Detect which cell encompasses the target text, then output its (x, y) center coordinate. 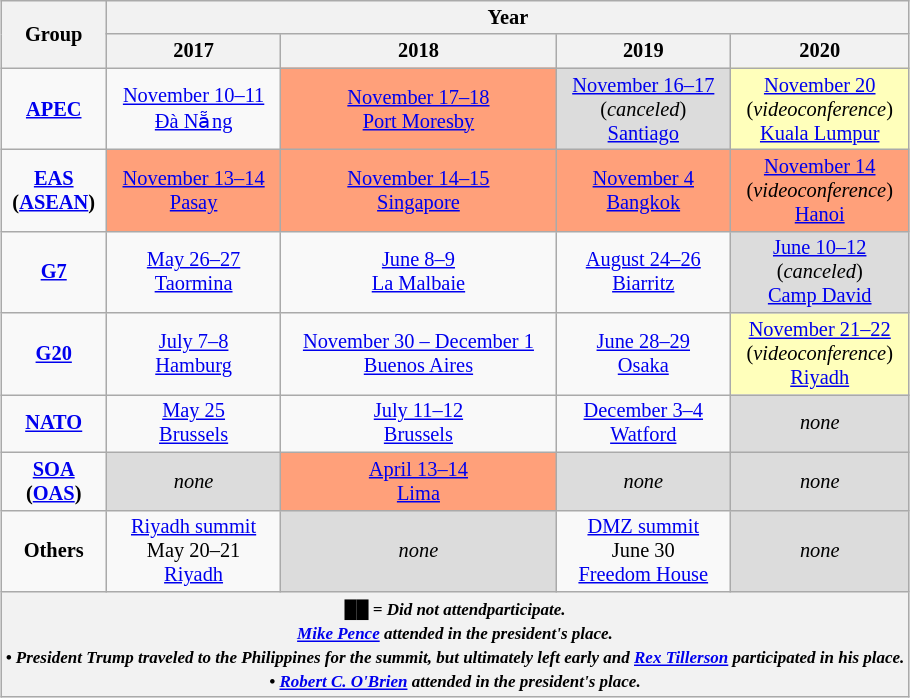
November 17–18 Port Moresby (419, 109)
November 13–14 Pasay (194, 190)
June 10–12(canceled) Camp David (820, 272)
November 30 – December 1 Buenos Aires (419, 354)
APEC (54, 109)
August 24–26 Biarritz (643, 272)
November 20(videoconference) Kuala Lumpur (820, 109)
November 4 Bangkok (643, 190)
July 7–8 Hamburg (194, 354)
Riyadh summitMay 20–21 Riyadh (194, 551)
May 26–27 Taormina (194, 272)
2019 (643, 51)
NATO (54, 423)
November 16–17(canceled) Santiago (643, 109)
DMZ summitJune 30 Freedom House (643, 551)
December 3–4 Watford (643, 423)
Year (508, 17)
May 25 Brussels (194, 423)
EAS(ASEAN) (54, 190)
Others (54, 551)
G7 (54, 272)
Group (54, 34)
April 13–14 Lima (419, 481)
November 14(videoconference) Hanoi (820, 190)
SOA(OAS) (54, 481)
November 10–11 Đà Nẵng (194, 109)
2018 (419, 51)
November 14–15 Singapore (419, 190)
G20 (54, 354)
2020 (820, 51)
June 8–9 La Malbaie (419, 272)
November 21–22(videoconference) Riyadh (820, 354)
July 11–12 Brussels (419, 423)
2017 (194, 51)
June 28–29 Osaka (643, 354)
